Output the [X, Y] coordinate of the center of the cell containing the given text.  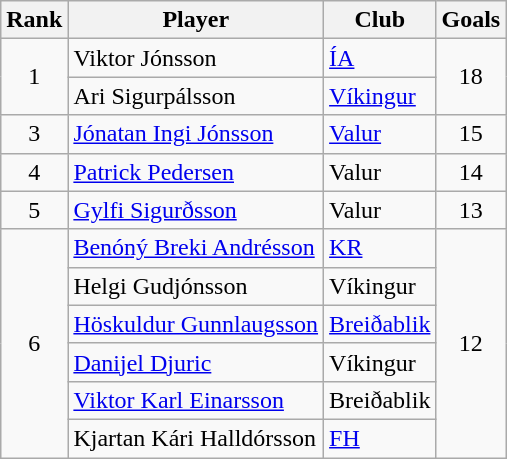
Goals [471, 20]
Jónatan Ingi Jónsson [196, 134]
1 [34, 77]
3 [34, 134]
Viktor Jónsson [196, 58]
Gylfi Sigurðsson [196, 210]
18 [471, 77]
4 [34, 172]
ÍA [380, 58]
Viktor Karl Einarsson [196, 400]
Patrick Pedersen [196, 172]
Ari Sigurpálsson [196, 96]
Rank [34, 20]
Benóný Breki Andrésson [196, 248]
Danijel Djuric [196, 362]
6 [34, 343]
15 [471, 134]
Kjartan Kári Halldórsson [196, 438]
FH [380, 438]
12 [471, 343]
13 [471, 210]
Player [196, 20]
Höskuldur Gunnlaugsson [196, 324]
KR [380, 248]
14 [471, 172]
Club [380, 20]
Helgi Gudjónsson [196, 286]
5 [34, 210]
